Capture the cell that displays the provided text and extract its (X, Y) central coordinate. 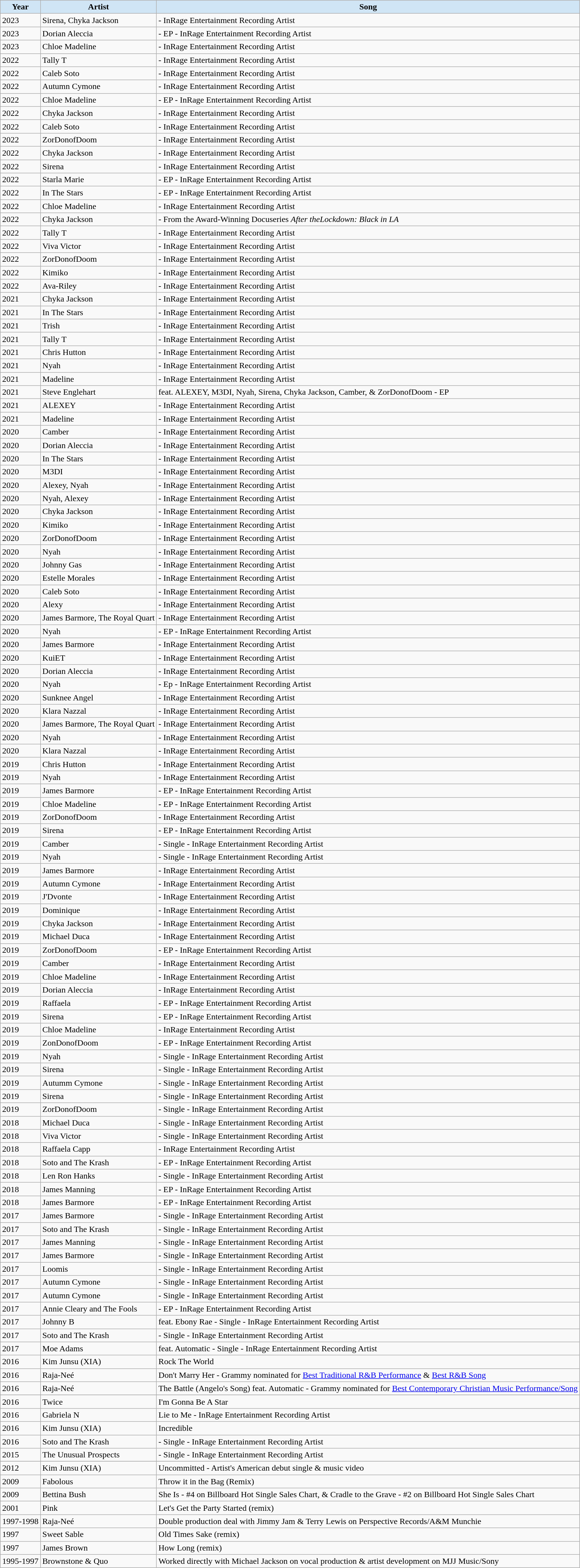
- Ep - InRage Entertainment Recording Artist (368, 684)
Ava-Riley (98, 286)
Autumm Cymone (98, 1083)
Rock The World (368, 1362)
Fabolous (98, 1481)
Sunknee Angel (98, 698)
Brownstone & Quo (98, 1561)
feat. Ebony Rae - Single - InRage Entertainment Recording Artist (368, 1322)
2012 (20, 1468)
feat. ALEXEY, M3DI, Nyah, Sirena, Chyka Jackson, Camber, & ZorDonofDoom - EP (368, 392)
2001 (20, 1508)
Raffaela (98, 1003)
Pink (98, 1508)
1995-1997 (20, 1561)
Loomis (98, 1269)
Throw it in the Bag (Remix) (368, 1481)
Let's Get the Party Started (remix) (368, 1508)
J'Dvonte (98, 897)
Alexey, Nyah (98, 485)
Sweet Sable (98, 1534)
Moe Adams (98, 1348)
Double production deal with Jimmy Jam & Terry Lewis on Perspective Records/A&M Munchie (368, 1521)
Alexy (98, 605)
Artist (98, 7)
- From the Award-Winning Docuseries After theLockdown: Black in LA (368, 220)
M3DI (98, 472)
Johnny Gas (98, 565)
The Battle (Angelo's Song) feat. Automatic - Grammy nominated for Best Contemporary Christian Music Performance/Song (368, 1388)
Twice (98, 1402)
Old Times Sake (remix) (368, 1534)
Bettina Bush (98, 1495)
I'm Gonna Be A Star (368, 1402)
Trish (98, 326)
Incredible (368, 1428)
Sirena, Chyka Jackson (98, 20)
ALEXEY (98, 406)
Nyah, Alexey (98, 498)
Johnny B (98, 1322)
How Long (remix) (368, 1548)
KuiET (98, 658)
Steve Englehart (98, 392)
Song (368, 7)
Annie Cleary and The Fools (98, 1309)
Don't Marry Her - Grammy nominated for Best Traditional R&B Performance & Best R&B Song (368, 1375)
The Unusual Prospects (98, 1455)
Starla Marie (98, 180)
Lie to Me - InRage Entertainment Recording Artist (368, 1415)
2015 (20, 1455)
Gabriela N (98, 1415)
Dominique (98, 910)
Raffaela Capp (98, 1149)
Uncommitted - Artist's American debut single & music video (368, 1468)
James Brown (98, 1548)
Year (20, 7)
She Is - #4 on Billboard Hot Single Sales Chart, & Cradle to the Grave - #2 on Billboard Hot Single Sales Chart (368, 1495)
1997-1998 (20, 1521)
feat. Automatic - Single - InRage Entertainment Recording Artist (368, 1348)
Estelle Morales (98, 578)
Worked directly with Michael Jackson on vocal production & artist development on MJJ Music/Sony (368, 1561)
Len Ron Hanks (98, 1176)
ZonDonofDoom (98, 1043)
